Detect which cell encompasses the target text, then output its [x, y] center coordinate. 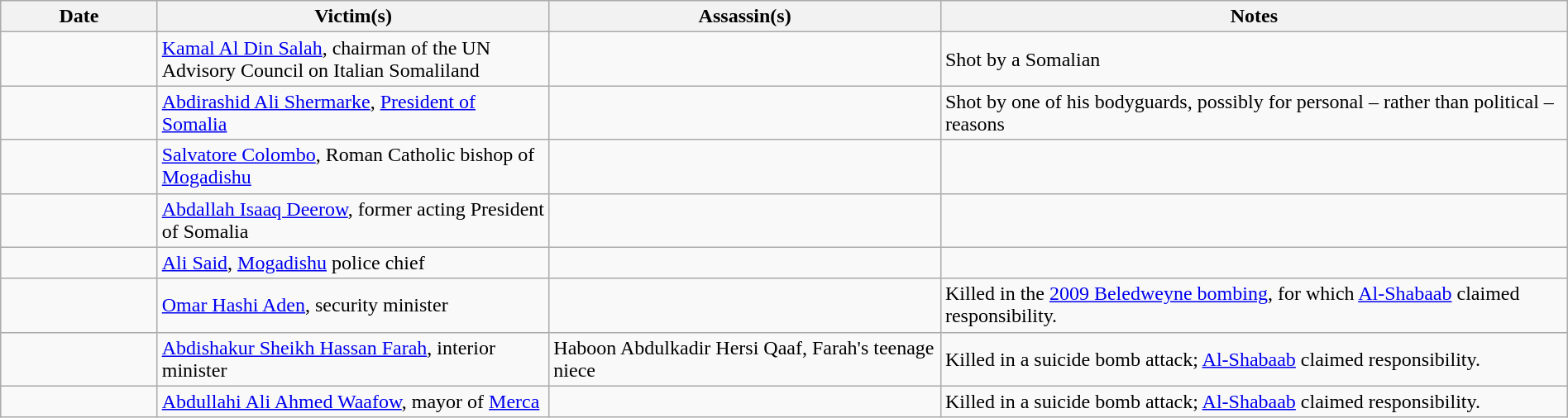
Ali Said, Mogadishu police chief [353, 263]
Killed in the 2009 Beledweyne bombing, for which Al-Shabaab claimed responsibility. [1254, 306]
Notes [1254, 17]
Shot by one of his bodyguards, possibly for personal – rather than political – reasons [1254, 112]
Omar Hashi Aden, security minister [353, 306]
Kamal Al Din Salah, chairman of the UN Advisory Council on Italian Somaliland [353, 59]
Victim(s) [353, 17]
Abdallah Isaaq Deerow, former acting President of Somalia [353, 220]
Shot by a Somalian [1254, 59]
Haboon Abdulkadir Hersi Qaaf, Farah's teenage niece [745, 359]
Abdishakur Sheikh Hassan Farah, interior minister [353, 359]
Assassin(s) [745, 17]
Abdullahi Ali Ahmed Waafow, mayor of Merca [353, 401]
Date [79, 17]
Abdirashid Ali Shermarke, President of Somalia [353, 112]
Salvatore Colombo, Roman Catholic bishop of Mogadishu [353, 167]
